Search for the cell housing the specified text and yield its (X, Y) center coordinate. 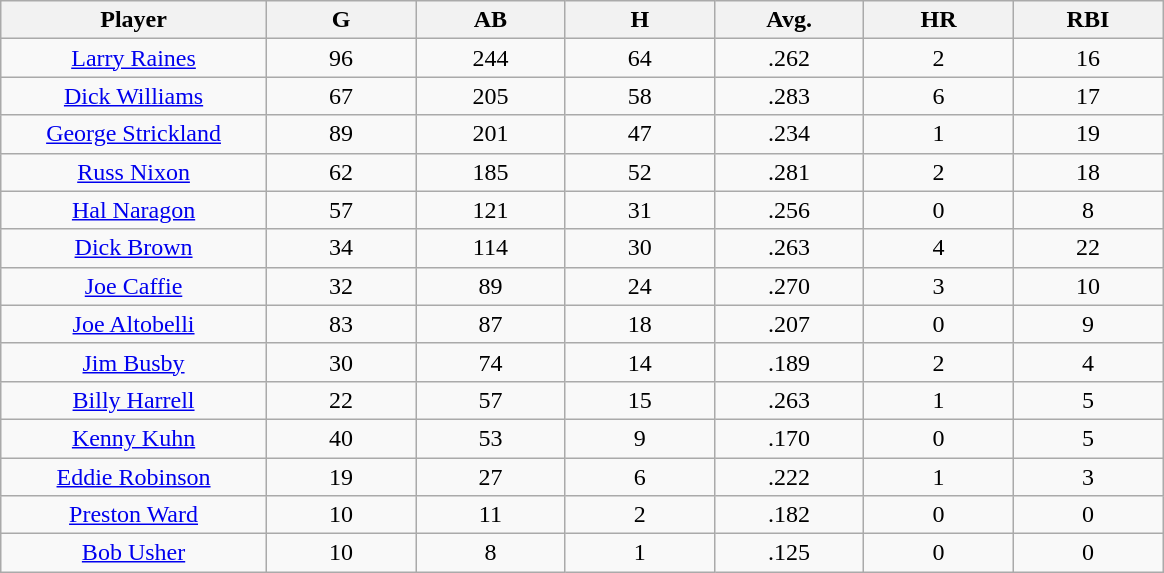
185 (490, 172)
52 (640, 172)
47 (640, 134)
15 (640, 400)
16 (1088, 58)
.189 (788, 362)
114 (490, 248)
Dick Brown (134, 248)
24 (640, 286)
Joe Altobelli (134, 324)
.281 (788, 172)
AB (490, 20)
Jim Busby (134, 362)
Billy Harrell (134, 400)
HR (938, 20)
14 (640, 362)
Joe Caffie (134, 286)
83 (340, 324)
Avg. (788, 20)
40 (340, 438)
Player (134, 20)
11 (490, 515)
.234 (788, 134)
Preston Ward (134, 515)
.256 (788, 210)
96 (340, 58)
201 (490, 134)
53 (490, 438)
31 (640, 210)
67 (340, 96)
George Strickland (134, 134)
Hal Naragon (134, 210)
.207 (788, 324)
Dick Williams (134, 96)
17 (1088, 96)
87 (490, 324)
58 (640, 96)
27 (490, 477)
62 (340, 172)
205 (490, 96)
64 (640, 58)
34 (340, 248)
121 (490, 210)
Larry Raines (134, 58)
Russ Nixon (134, 172)
.125 (788, 553)
.222 (788, 477)
.283 (788, 96)
Kenny Kuhn (134, 438)
Bob Usher (134, 553)
.170 (788, 438)
244 (490, 58)
H (640, 20)
Eddie Robinson (134, 477)
74 (490, 362)
.182 (788, 515)
32 (340, 286)
RBI (1088, 20)
.270 (788, 286)
G (340, 20)
.262 (788, 58)
